Provide the [X, Y] coordinate of the cell's center where the given text is located.  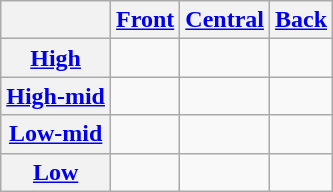
Low-mid [56, 134]
Back [302, 20]
Low [56, 172]
Front [146, 20]
Central [225, 20]
High-mid [56, 96]
High [56, 58]
